Extract the [x, y] coordinate from the center of the cell holding the provided text.  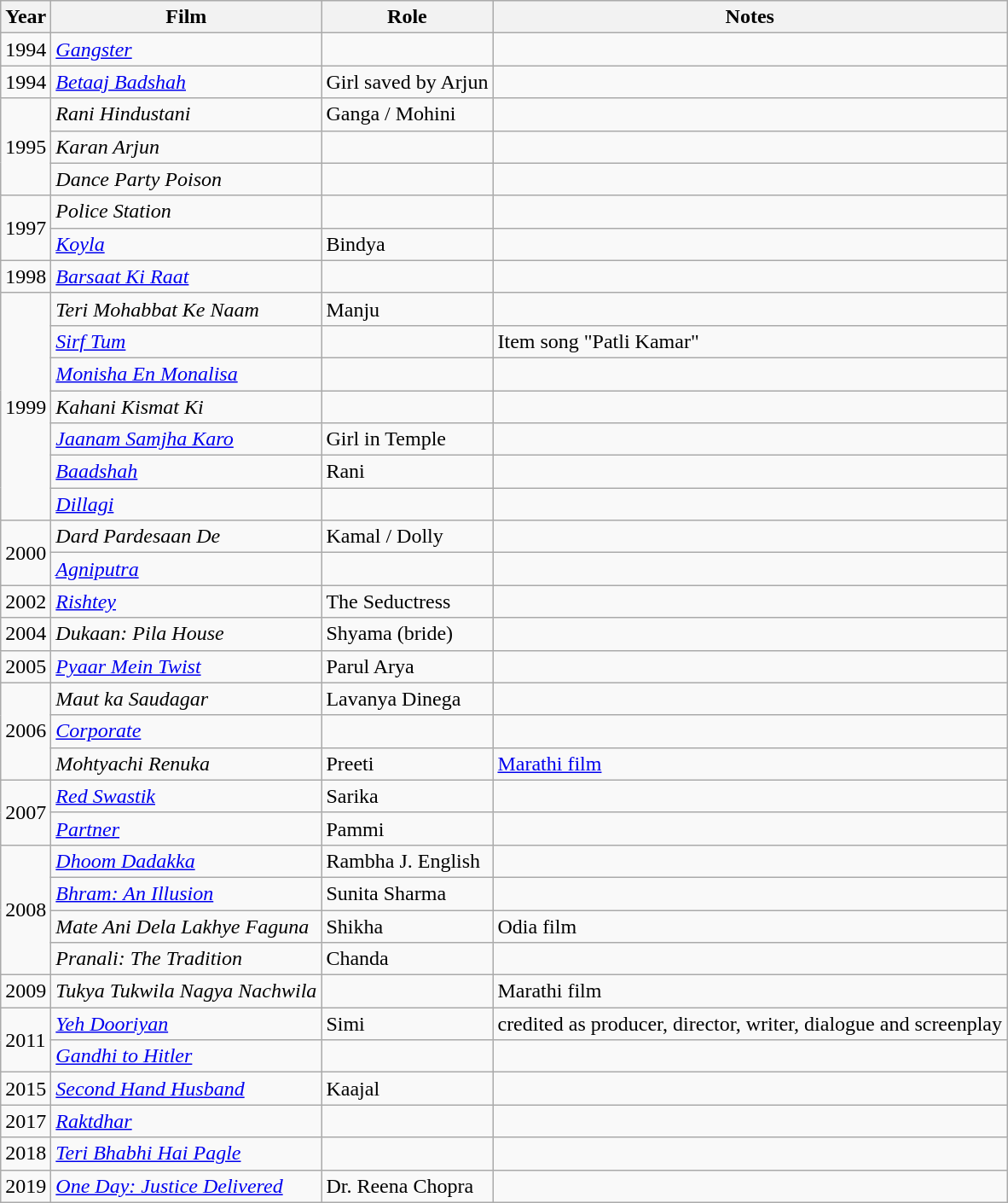
2000 [26, 553]
Ganga / Mohini [408, 114]
Barsaat Ki Raat [186, 276]
Tukya Tukwila Nagya Nachwila [186, 991]
Rishtey [186, 601]
Second Hand Husband [186, 1089]
One Day: Justice Delivered [186, 1186]
Film [186, 17]
Lavanya Dinega [408, 699]
Sunita Sharma [408, 893]
Bhram: An Illusion [186, 893]
2005 [26, 666]
Police Station [186, 212]
Shikha [408, 926]
Dukaan: Pila House [186, 634]
Dance Party Poison [186, 179]
2011 [26, 1040]
Jaanam Samjha Karo [186, 439]
credited as producer, director, writer, dialogue and screenplay [750, 1024]
Item song "Patli Kamar" [750, 341]
Dhoom Dadakka [186, 861]
Chanda [408, 959]
Manju [408, 309]
Monisha En Monalisa [186, 374]
Dillagi [186, 504]
Role [408, 17]
2004 [26, 634]
Kahani Kismat Ki [186, 407]
Mate Ani Dela Lakhye Faguna [186, 926]
Bindya [408, 244]
Gandhi to Hitler [186, 1056]
Rambha J. English [408, 861]
Pranali: The Tradition [186, 959]
2008 [26, 910]
2002 [26, 601]
1995 [26, 147]
Rani [408, 472]
Teri Bhabhi Hai Pagle [186, 1154]
2009 [26, 991]
Sarika [408, 796]
Mohtyachi Renuka [186, 764]
2018 [26, 1154]
Betaaj Badshah [186, 82]
Simi [408, 1024]
Shyama (bride) [408, 634]
Kaajal [408, 1089]
The Seductress [408, 601]
Karan Arjun [186, 147]
Rani Hindustani [186, 114]
2006 [26, 731]
1997 [26, 228]
Maut ka Saudagar [186, 699]
Parul Arya [408, 666]
Raktdhar [186, 1121]
Girl saved by Arjun [408, 82]
Preeti [408, 764]
Kamal / Dolly [408, 537]
1998 [26, 276]
2007 [26, 812]
2015 [26, 1089]
Odia film [750, 926]
Girl in Temple [408, 439]
Pammi [408, 828]
Year [26, 17]
Gangster [186, 49]
Red Swastik [186, 796]
2019 [26, 1186]
Partner [186, 828]
Dr. Reena Chopra [408, 1186]
Corporate [186, 731]
Sirf Tum [186, 341]
Dard Pardesaan De [186, 537]
Baadshah [186, 472]
Notes [750, 17]
Pyaar Mein Twist [186, 666]
1999 [26, 406]
Yeh Dooriyan [186, 1024]
2017 [26, 1121]
Teri Mohabbat Ke Naam [186, 309]
Koyla [186, 244]
Agniputra [186, 569]
